Provide the (X, Y) coordinate of the cell's center where the given text is located.  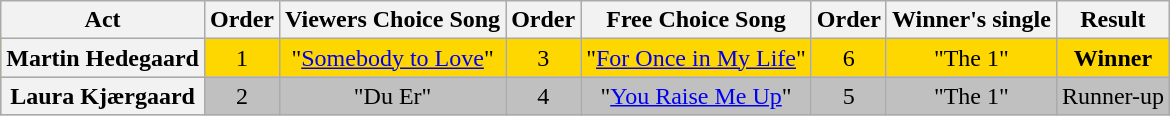
Runner-up (1112, 96)
Winner's single (971, 20)
Result (1112, 20)
2 (242, 96)
Viewers Choice Song (392, 20)
"Somebody to Love" (392, 58)
"Du Er" (392, 96)
Martin Hedegaard (103, 58)
3 (544, 58)
Winner (1112, 58)
5 (848, 96)
"You Raise Me Up" (696, 96)
6 (848, 58)
4 (544, 96)
"For Once in My Life" (696, 58)
Laura Kjærgaard (103, 96)
1 (242, 58)
Act (103, 20)
Free Choice Song (696, 20)
